Detect which cell encompasses the target text, then output its (X, Y) center coordinate. 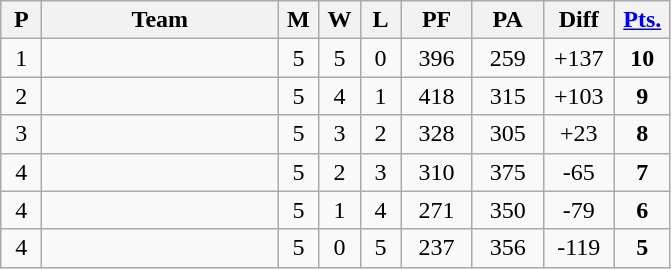
356 (508, 248)
-79 (578, 210)
305 (508, 134)
328 (436, 134)
10 (642, 58)
M (298, 20)
PF (436, 20)
-119 (578, 248)
315 (508, 96)
Diff (578, 20)
6 (642, 210)
+137 (578, 58)
+23 (578, 134)
7 (642, 172)
310 (436, 172)
396 (436, 58)
P (22, 20)
W (340, 20)
L (380, 20)
237 (436, 248)
8 (642, 134)
PA (508, 20)
-65 (578, 172)
9 (642, 96)
Pts. (642, 20)
375 (508, 172)
259 (508, 58)
Team (160, 20)
350 (508, 210)
271 (436, 210)
+103 (578, 96)
418 (436, 96)
